Search for the cell housing the specified text and yield its (X, Y) center coordinate. 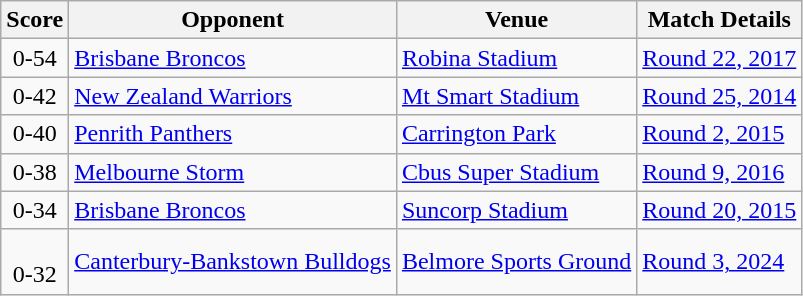
Cbus Super Stadium (516, 172)
Opponent (233, 20)
Round 25, 2014 (720, 96)
Carrington Park (516, 134)
Penrith Panthers (233, 134)
Round 9, 2016 (720, 172)
0-38 (35, 172)
0-34 (35, 210)
Round 20, 2015 (720, 210)
Round 3, 2024 (720, 262)
Mt Smart Stadium (516, 96)
0-32 (35, 262)
0-40 (35, 134)
Melbourne Storm (233, 172)
0-42 (35, 96)
Belmore Sports Ground (516, 262)
Round 2, 2015 (720, 134)
Venue (516, 20)
Match Details (720, 20)
Round 22, 2017 (720, 58)
New Zealand Warriors (233, 96)
Robina Stadium (516, 58)
Canterbury-Bankstown Bulldogs (233, 262)
Suncorp Stadium (516, 210)
Score (35, 20)
0-54 (35, 58)
